Locate the cell with the specified text and output its (x, y) center coordinate. 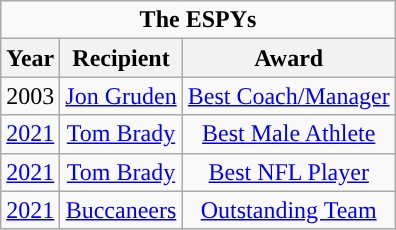
Best NFL Player (288, 172)
Buccaneers (121, 210)
Recipient (121, 58)
The ESPYs (198, 20)
Year (30, 58)
Award (288, 58)
Best Coach/Manager (288, 96)
2003 (30, 96)
Best Male Athlete (288, 134)
Jon Gruden (121, 96)
Outstanding Team (288, 210)
